Output the [x, y] coordinate of the center of the cell containing the given text.  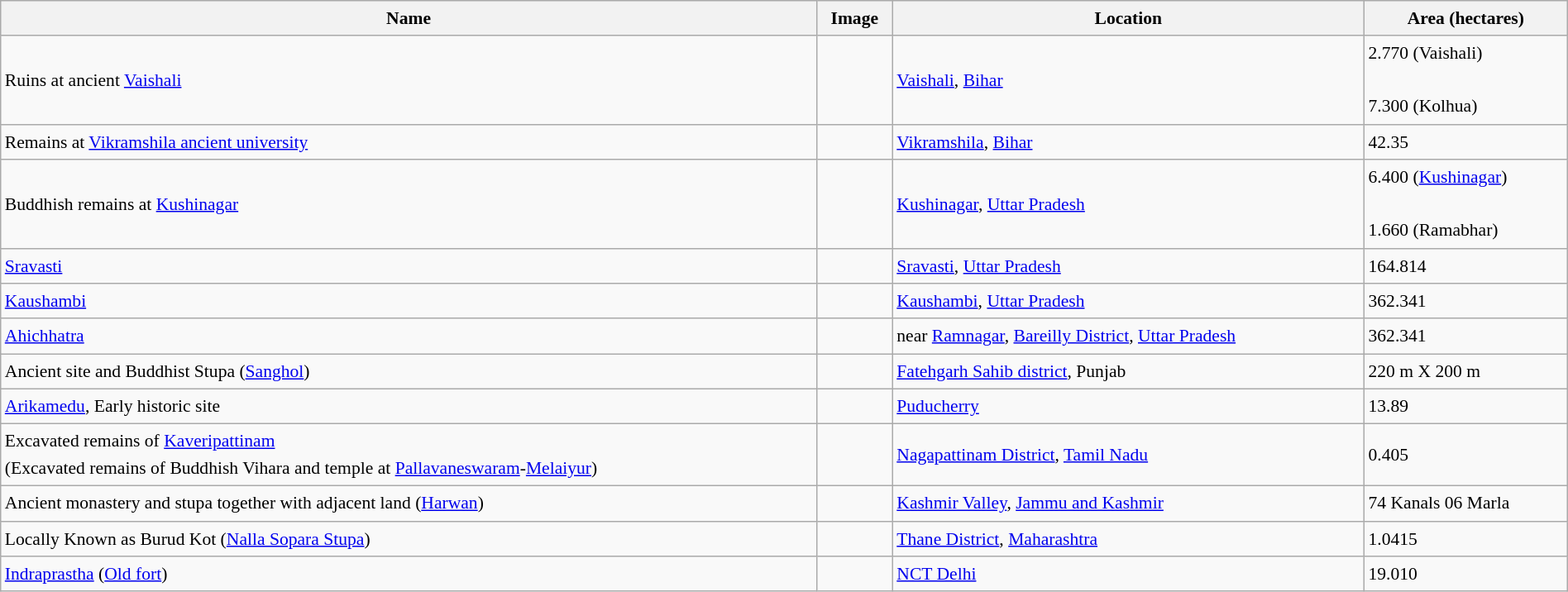
Sravasti, Uttar Pradesh [1128, 266]
Thane District, Maharashtra [1128, 539]
Ancient site and Buddhist Stupa (Sanghol) [409, 372]
Indraprastha (Old fort) [409, 574]
Kashmir Valley, Jammu and Kashmir [1128, 504]
Sravasti [409, 266]
Arikamedu, Early historic site [409, 407]
Puducherry [1128, 407]
Fatehgarh Sahib district, Punjab [1128, 372]
Kaushambi, Uttar Pradesh [1128, 301]
Image [854, 18]
Area (hectares) [1465, 18]
13.89 [1465, 407]
Vikramshila, Bihar [1128, 142]
Buddhish remains at Kushinagar [409, 203]
19.010 [1465, 574]
Ancient monastery and stupa together with adjacent land (Harwan) [409, 504]
Ahichhatra [409, 337]
Kaushambi [409, 301]
6.400 (Kushinagar)1.660 (Ramabhar) [1465, 203]
Location [1128, 18]
NCT Delhi [1128, 574]
220 m X 200 m [1465, 372]
near Ramnagar, Bareilly District, Uttar Pradesh [1128, 337]
Remains at Vikramshila ancient university [409, 142]
1.0415 [1465, 539]
42.35 [1465, 142]
Excavated remains of Kaveripattinam(Excavated remains of Buddhish Vihara and temple at Pallavaneswaram-Melaiyur) [409, 455]
0.405 [1465, 455]
74 Kanals 06 Marla [1465, 504]
2.770 (Vaishali)7.300 (Kolhua) [1465, 81]
Kushinagar, Uttar Pradesh [1128, 203]
Locally Known as Burud Kot (Nalla Sopara Stupa) [409, 539]
164.814 [1465, 266]
Nagapattinam District, Tamil Nadu [1128, 455]
Vaishali, Bihar [1128, 81]
Ruins at ancient Vaishali [409, 81]
Name [409, 18]
